From the cell containing the given text, extract its center point as [x, y] coordinate. 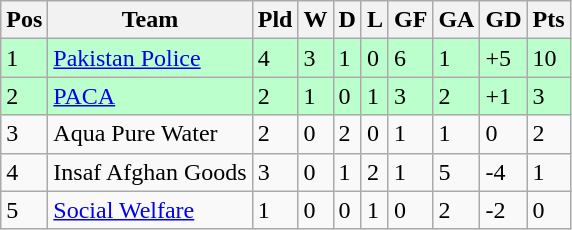
Aqua Pure Water [150, 134]
Pakistan Police [150, 58]
Team [150, 20]
GF [410, 20]
10 [548, 58]
W [316, 20]
-2 [504, 210]
Pts [548, 20]
D [347, 20]
GD [504, 20]
Social Welfare [150, 210]
Insaf Afghan Goods [150, 172]
+5 [504, 58]
Pld [275, 20]
Pos [24, 20]
+1 [504, 96]
PACA [150, 96]
6 [410, 58]
GA [456, 20]
L [374, 20]
-4 [504, 172]
